Detect which cell encompasses the target text, then output its [x, y] center coordinate. 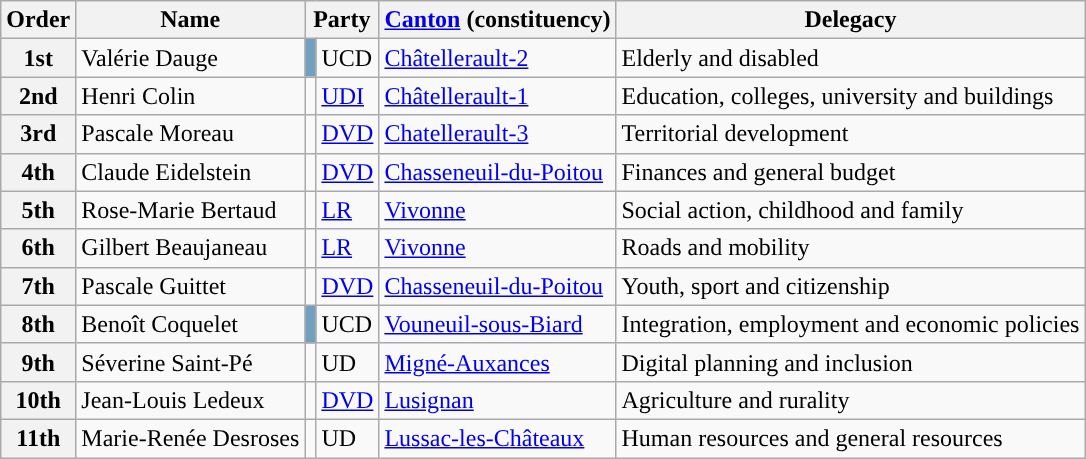
Migné-Auxances [498, 362]
Rose-Marie Bertaud [190, 210]
6th [38, 248]
Roads and mobility [850, 248]
Digital planning and inclusion [850, 362]
Claude Eidelstein [190, 172]
Delegacy [850, 20]
7th [38, 286]
10th [38, 400]
Marie-Renée Desroses [190, 438]
Séverine Saint-Pé [190, 362]
4th [38, 172]
Social action, childhood and family [850, 210]
9th [38, 362]
Party [342, 20]
Châtellerault-1 [498, 96]
2nd [38, 96]
Châtellerault-2 [498, 58]
Jean-Louis Ledeux [190, 400]
Canton (constituency) [498, 20]
Gilbert Beaujaneau [190, 248]
Youth, sport and citizenship [850, 286]
Pascale Guittet [190, 286]
Education, colleges, university and buildings [850, 96]
3rd [38, 134]
Lussac-les-Châteaux [498, 438]
5th [38, 210]
Vouneuil-sous-Biard [498, 324]
1st [38, 58]
Valérie Dauge [190, 58]
Name [190, 20]
Henri Colin [190, 96]
Finances and general budget [850, 172]
Agriculture and rurality [850, 400]
Lusignan [498, 400]
Benoît Coquelet [190, 324]
Pascale Moreau [190, 134]
Territorial development [850, 134]
UDI [348, 96]
8th [38, 324]
Integration, employment and economic policies [850, 324]
Chatellerault-3 [498, 134]
11th [38, 438]
Human resources and general resources [850, 438]
Order [38, 20]
Elderly and disabled [850, 58]
